Locate the cell with the specified text and output its (X, Y) center coordinate. 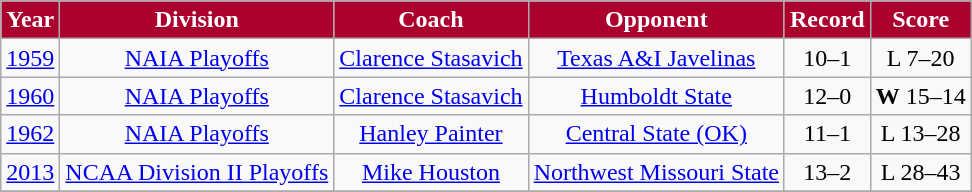
Texas A&I Javelinas (656, 58)
L 28–43 (920, 172)
10–1 (827, 58)
Record (827, 20)
Central State (OK) (656, 134)
1960 (30, 96)
Northwest Missouri State (656, 172)
L 13–28 (920, 134)
1962 (30, 134)
1959 (30, 58)
11–1 (827, 134)
12–0 (827, 96)
Year (30, 20)
Mike Houston (431, 172)
Opponent (656, 20)
NCAA Division II Playoffs (197, 172)
W 15–14 (920, 96)
13–2 (827, 172)
Hanley Painter (431, 134)
Humboldt State (656, 96)
Coach (431, 20)
2013 (30, 172)
Division (197, 20)
Score (920, 20)
L 7–20 (920, 58)
